Search for the cell housing the specified text and yield its [x, y] center coordinate. 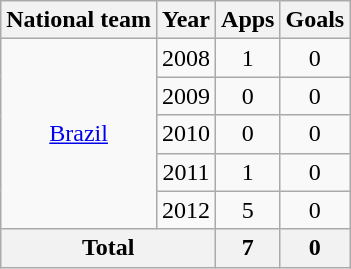
Year [186, 20]
Total [108, 248]
National team [79, 20]
Apps [248, 20]
2009 [186, 96]
2011 [186, 172]
7 [248, 248]
2010 [186, 134]
2008 [186, 58]
Brazil [79, 134]
5 [248, 210]
Goals [315, 20]
2012 [186, 210]
